Find where the given text appears and provide that cell's center as (X, Y) coordinate. 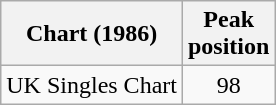
98 (228, 85)
Chart (1986) (92, 34)
Peakposition (228, 34)
UK Singles Chart (92, 85)
